Capture the cell that displays the provided text and extract its [X, Y] central coordinate. 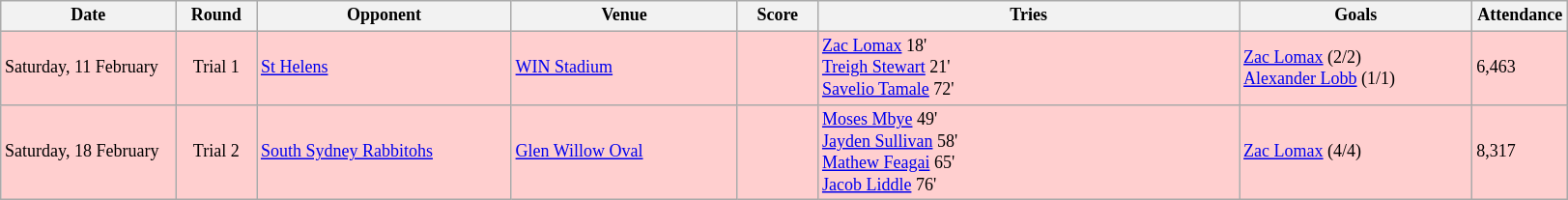
Zac Lomax 18' Treigh Stewart 21' Savelio Tamale 72' [1029, 68]
8,317 [1521, 153]
Saturday, 18 February [89, 153]
Venue [624, 15]
WIN Stadium [624, 68]
South Sydney Rabbitohs [385, 153]
Attendance [1521, 15]
Goals [1356, 15]
Zac Lomax (4/4) [1356, 153]
Score [778, 15]
6,463 [1521, 68]
Zac Lomax (2/2) Alexander Lobb (1/1) [1356, 68]
Glen Willow Oval [624, 153]
Tries [1029, 15]
Moses Mbye 49' Jayden Sullivan 58' Mathew Feagai 65' Jacob Liddle 76' [1029, 153]
Trial 1 [216, 68]
Saturday, 11 February [89, 68]
St Helens [385, 68]
Date [89, 15]
Round [216, 15]
Opponent [385, 15]
Trial 2 [216, 153]
